Find where the given text appears and provide that cell's center as (x, y) coordinate. 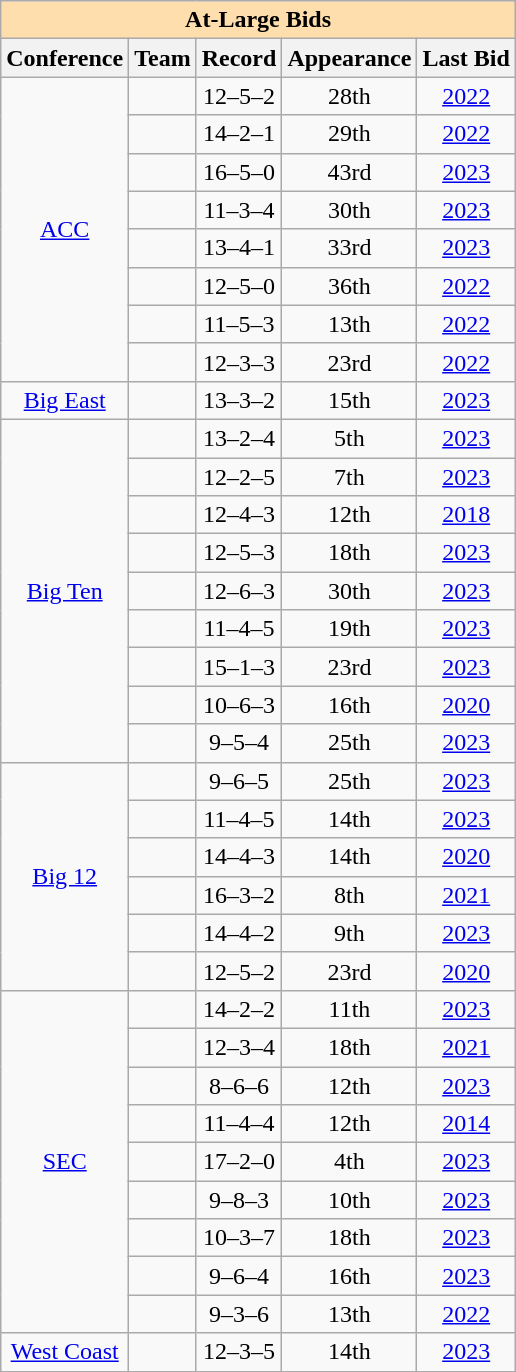
10th (350, 1200)
14–2–2 (239, 1009)
9–5–4 (239, 743)
28th (350, 96)
2018 (466, 515)
At-Large Bids (258, 20)
33rd (350, 248)
13–4–1 (239, 248)
Last Bid (466, 58)
Appearance (350, 58)
12–5–0 (239, 286)
9–6–5 (239, 781)
17–2–0 (239, 1162)
15–1–3 (239, 667)
14–4–2 (239, 933)
16–5–0 (239, 172)
8–6–6 (239, 1085)
14–4–3 (239, 857)
11th (350, 1009)
9–6–4 (239, 1276)
13–3–2 (239, 400)
Big East (65, 400)
4th (350, 1162)
12–3–4 (239, 1047)
Record (239, 58)
9th (350, 933)
11–3–4 (239, 210)
Big Ten (65, 590)
Conference (65, 58)
12–6–3 (239, 591)
13–2–4 (239, 438)
ACC (65, 229)
14–2–1 (239, 134)
SEC (65, 1162)
9–8–3 (239, 1200)
10–3–7 (239, 1238)
8th (350, 895)
12–2–5 (239, 477)
10–6–3 (239, 705)
12–3–5 (239, 1352)
12–3–3 (239, 362)
12–4–3 (239, 515)
36th (350, 286)
19th (350, 629)
12–5–3 (239, 553)
Team (163, 58)
16–3–2 (239, 895)
9–3–6 (239, 1314)
29th (350, 134)
15th (350, 400)
5th (350, 438)
2014 (466, 1124)
43rd (350, 172)
Big 12 (65, 876)
11–4–4 (239, 1124)
11–5–3 (239, 324)
7th (350, 477)
West Coast (65, 1352)
